Extract the (x, y) coordinate from the center of the cell holding the provided text.  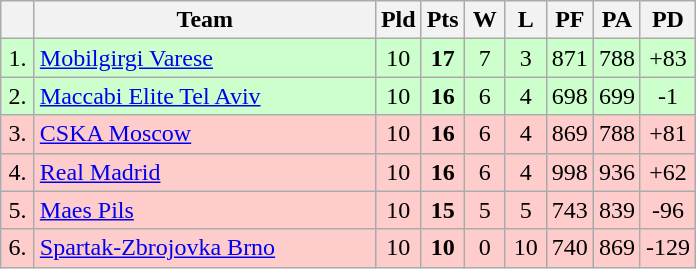
-1 (668, 96)
Mobilgirgi Varese (204, 58)
699 (616, 96)
839 (616, 210)
+83 (668, 58)
17 (442, 58)
Pld (398, 20)
L (526, 20)
-129 (668, 248)
5. (18, 210)
Spartak-Zbrojovka Brno (204, 248)
15 (442, 210)
PD (668, 20)
998 (570, 172)
Maes Pils (204, 210)
Team (204, 20)
Real Madrid (204, 172)
1. (18, 58)
W (484, 20)
743 (570, 210)
Maccabi Elite Tel Aviv (204, 96)
936 (616, 172)
7 (484, 58)
-96 (668, 210)
PF (570, 20)
0 (484, 248)
Pts (442, 20)
698 (570, 96)
CSKA Moscow (204, 134)
3. (18, 134)
+81 (668, 134)
871 (570, 58)
3 (526, 58)
2. (18, 96)
+62 (668, 172)
PA (616, 20)
740 (570, 248)
4. (18, 172)
6. (18, 248)
